Output the [x, y] coordinate of the center of the cell containing the given text.  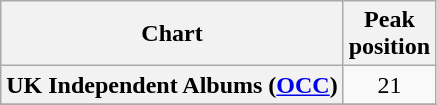
Chart [172, 34]
UK Independent Albums (OCC) [172, 85]
Peakposition [389, 34]
21 [389, 85]
